Provide the (X, Y) coordinate of the cell's center where the given text is located.  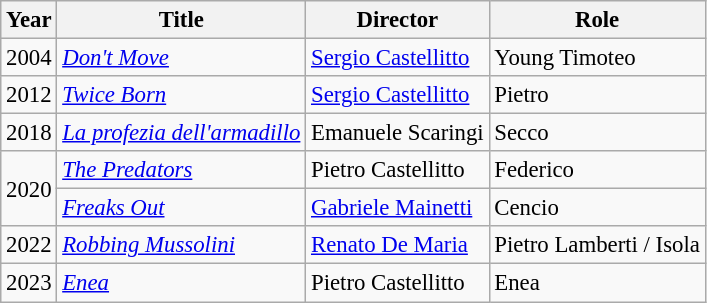
2022 (29, 245)
Gabriele Mainetti (398, 208)
Year (29, 20)
2023 (29, 283)
The Predators (182, 170)
2012 (29, 95)
2020 (29, 188)
Emanuele Scaringi (398, 133)
Pietro Lamberti / Isola (597, 245)
Don't Move (182, 58)
Director (398, 20)
Role (597, 20)
Cencio (597, 208)
Secco (597, 133)
2018 (29, 133)
Title (182, 20)
Federico (597, 170)
La profezia dell'armadillo (182, 133)
Pietro (597, 95)
Young Timoteo (597, 58)
Freaks Out (182, 208)
Robbing Mussolini (182, 245)
Renato De Maria (398, 245)
2004 (29, 58)
Twice Born (182, 95)
